Provide the (X, Y) coordinate of the cell's center where the given text is located.  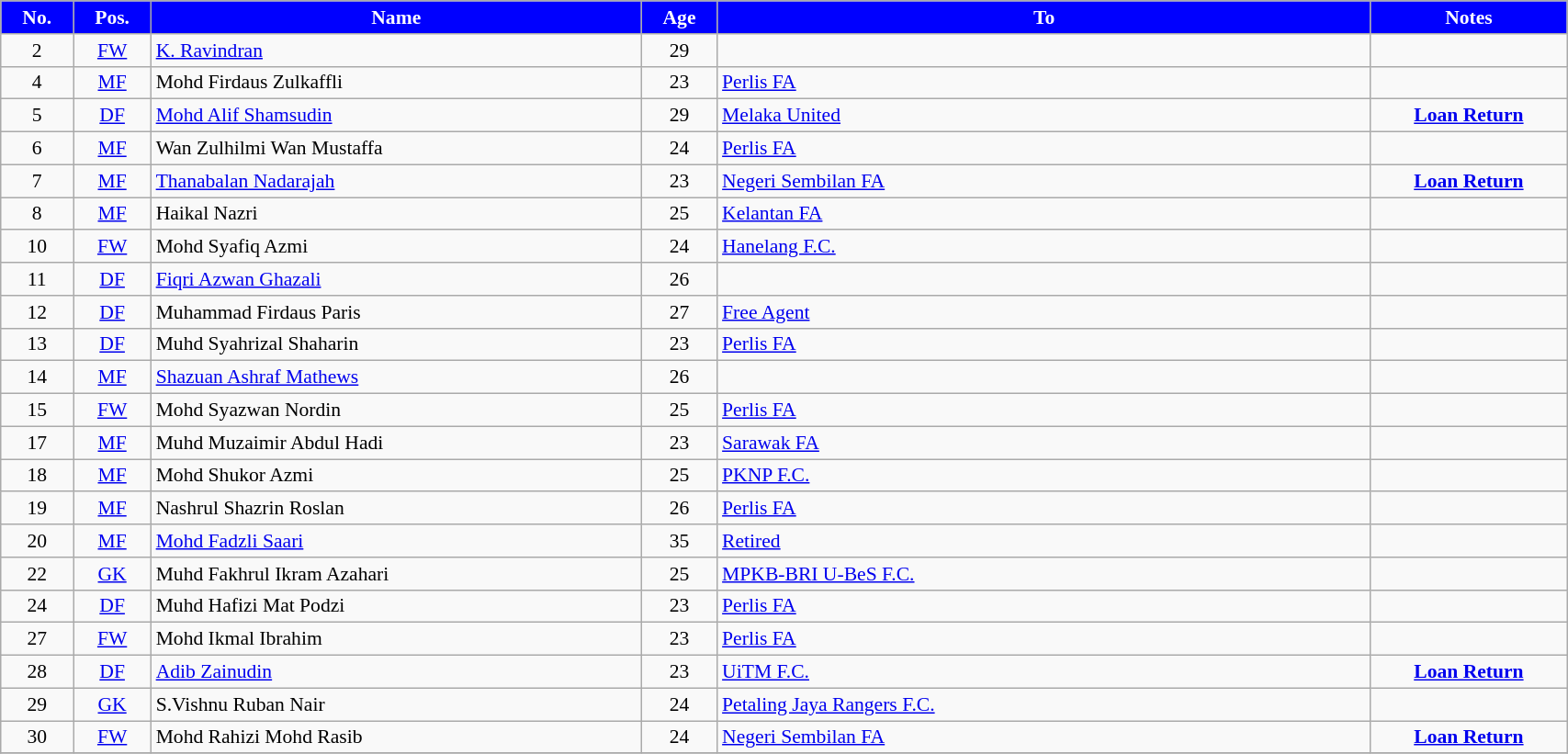
Muhd Fakhrul Ikram Azahari (397, 574)
Mohd Firdaus Zulkaffli (397, 83)
Mohd Alif Shamsudin (397, 116)
No. (37, 17)
Muhd Hafizi Mat Podzi (397, 606)
Name (397, 17)
Nashrul Shazrin Roslan (397, 509)
UiTM F.C. (1043, 672)
Melaka United (1043, 116)
Mohd Shukor Azmi (397, 476)
15 (37, 411)
14 (37, 377)
MPKB-BRI U-BeS F.C. (1043, 574)
Mohd Ikmal Ibrahim (397, 639)
7 (37, 181)
4 (37, 83)
Mohd Syazwan Nordin (397, 411)
Fiqri Azwan Ghazali (397, 279)
Muhammad Firdaus Paris (397, 312)
19 (37, 509)
6 (37, 149)
Pos. (112, 17)
22 (37, 574)
8 (37, 214)
Petaling Jaya Rangers F.C. (1043, 704)
11 (37, 279)
To (1043, 17)
12 (37, 312)
28 (37, 672)
Free Agent (1043, 312)
Sarawak FA (1043, 443)
2 (37, 51)
20 (37, 541)
Thanabalan Nadarajah (397, 181)
Muhd Muzaimir Abdul Hadi (397, 443)
Mohd Rahizi Mohd Rasib (397, 737)
5 (37, 116)
10 (37, 247)
K. Ravindran (397, 51)
Adib Zainudin (397, 672)
Wan Zulhilmi Wan Mustaffa (397, 149)
Kelantan FA (1043, 214)
Haikal Nazri (397, 214)
PKNP F.C. (1043, 476)
13 (37, 344)
Retired (1043, 541)
35 (680, 541)
Notes (1468, 17)
Hanelang F.C. (1043, 247)
Mohd Fadzli Saari (397, 541)
Muhd Syahrizal Shaharin (397, 344)
S.Vishnu Ruban Nair (397, 704)
Age (680, 17)
Mohd Syafiq Azmi (397, 247)
18 (37, 476)
17 (37, 443)
30 (37, 737)
Shazuan Ashraf Mathews (397, 377)
